Provide the (x, y) coordinate of the cell's center where the given text is located.  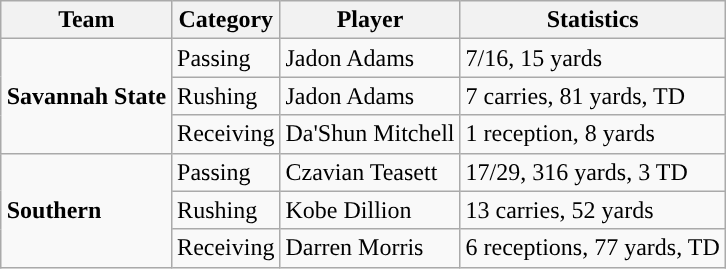
Category (226, 20)
13 carries, 52 yards (592, 210)
6 receptions, 77 yards, TD (592, 248)
17/29, 316 yards, 3 TD (592, 172)
Kobe Dillion (370, 210)
Savannah State (86, 96)
1 reception, 8 yards (592, 134)
Team (86, 20)
Player (370, 20)
7/16, 15 yards (592, 58)
Southern (86, 210)
Da'Shun Mitchell (370, 134)
Statistics (592, 20)
7 carries, 81 yards, TD (592, 96)
Darren Morris (370, 248)
Czavian Teasett (370, 172)
